Return the (X, Y) coordinate for the center point of the cell that contains the specified text.  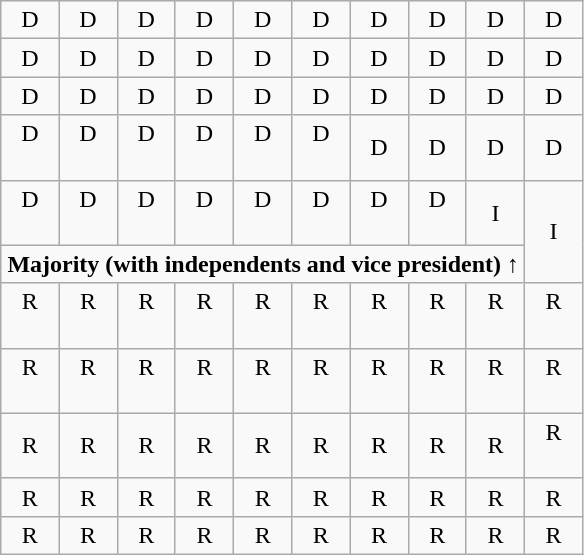
Majority (with independents and vice president) ↑ (263, 264)
